For the text-containing cell, return its midpoint in (X, Y) coordinate format. 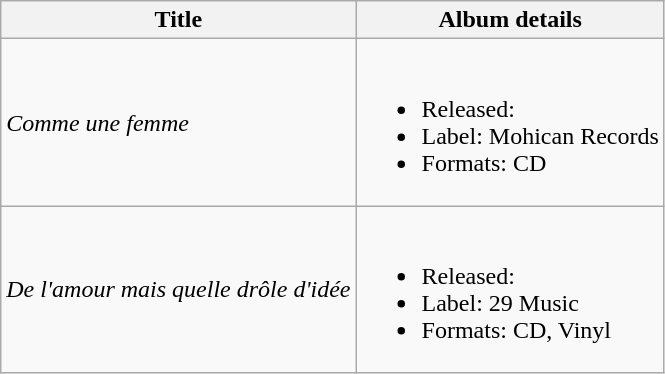
Album details (510, 20)
Title (178, 20)
Released: Label: Mohican RecordsFormats: CD (510, 122)
De l'amour mais quelle drôle d'idée (178, 290)
Released: Label: 29 MusicFormats: CD, Vinyl (510, 290)
Comme une femme (178, 122)
